Provide the (X, Y) coordinate of the cell's center where the given text is located.  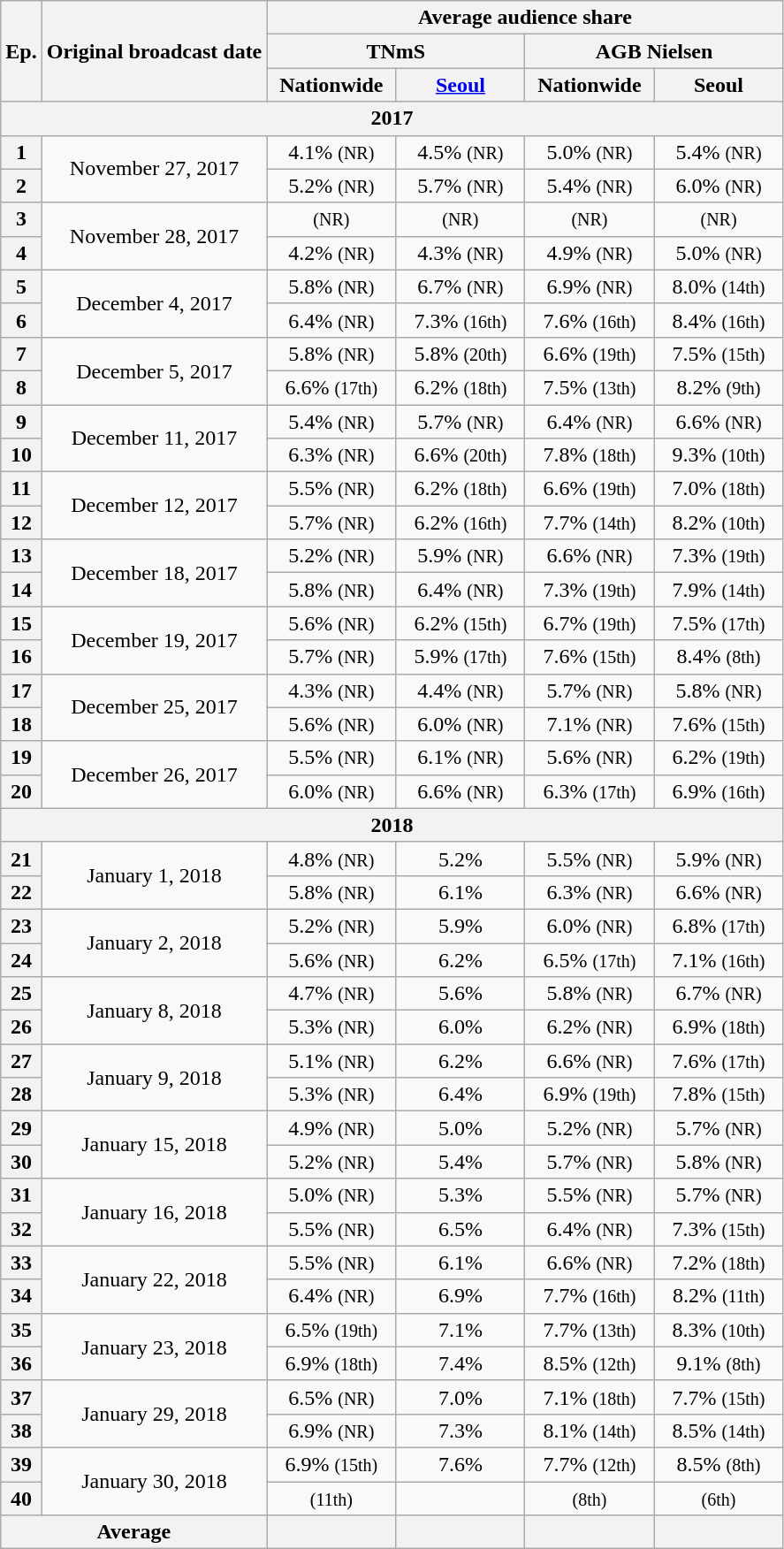
2017 (392, 118)
15 (21, 623)
6.5% (461, 1229)
4.1% (NR) (331, 152)
December 4, 2017 (154, 303)
7.5% (15th) (719, 354)
20 (21, 791)
13 (21, 556)
December 11, 2017 (154, 439)
25 (21, 994)
33 (21, 1263)
January 29, 2018 (154, 1414)
14 (21, 590)
January 30, 2018 (154, 1481)
November 27, 2017 (154, 169)
7.6% (17th) (719, 1061)
6.5% (NR) (331, 1397)
16 (21, 657)
6.2% (NR) (590, 1027)
4.2% (NR) (331, 253)
November 28, 2017 (154, 236)
6.5% (17th) (590, 959)
6.8% (17th) (719, 926)
8.1% (14th) (590, 1431)
17 (21, 691)
1 (21, 152)
7.7% (15th) (719, 1397)
6.9% (15th) (331, 1464)
(11th) (331, 1499)
7.7% (14th) (590, 523)
7.7% (13th) (590, 1330)
December 12, 2017 (154, 506)
7.8% (18th) (590, 455)
7.7% (12th) (590, 1464)
7.6% (16th) (590, 320)
7.8% (15th) (719, 1095)
December 19, 2017 (154, 640)
9.3% (10th) (719, 455)
8 (21, 387)
8.5% (14th) (719, 1431)
December 18, 2017 (154, 573)
December 25, 2017 (154, 707)
6.3% (17th) (590, 791)
6.1% (NR) (461, 758)
5.3% (461, 1195)
8.5% (8th) (719, 1464)
7.5% (17th) (719, 623)
7.0% (461, 1397)
40 (21, 1499)
39 (21, 1464)
7.7% (16th) (590, 1296)
7.5% (13th) (590, 387)
4.8% (NR) (331, 858)
36 (21, 1363)
32 (21, 1229)
9.1% (8th) (719, 1363)
22 (21, 892)
January 15, 2018 (154, 1145)
January 16, 2018 (154, 1212)
28 (21, 1095)
January 1, 2018 (154, 875)
January 2, 2018 (154, 942)
December 5, 2017 (154, 370)
6.7% (19th) (590, 623)
6.2% (19th) (719, 758)
December 26, 2017 (154, 774)
8.5% (12th) (590, 1363)
January 8, 2018 (154, 1011)
4.7% (NR) (331, 994)
29 (21, 1128)
(6th) (719, 1499)
5.0% (461, 1128)
7.2% (18th) (719, 1263)
6.2% (15th) (461, 623)
7.1% (NR) (590, 724)
(8th) (590, 1499)
7.1% (18th) (590, 1397)
January 9, 2018 (154, 1078)
4.5% (NR) (461, 152)
34 (21, 1296)
TNmS (396, 51)
5 (21, 286)
8.0% (14th) (719, 286)
5.2% (461, 858)
7.3% (16th) (461, 320)
8.4% (8th) (719, 657)
6.9% (461, 1296)
23 (21, 926)
11 (21, 489)
5.6% (461, 994)
18 (21, 724)
Ep. (21, 51)
8.4% (16th) (719, 320)
6.9% (16th) (719, 791)
6.4% (461, 1095)
27 (21, 1061)
8.2% (11th) (719, 1296)
8.2% (9th) (719, 387)
35 (21, 1330)
2018 (392, 825)
19 (21, 758)
5.8% (20th) (461, 354)
6.2% (16th) (461, 523)
7 (21, 354)
21 (21, 858)
9 (21, 422)
6 (21, 320)
26 (21, 1027)
7.1% (16th) (719, 959)
8.3% (10th) (719, 1330)
5.4% (461, 1162)
Average audience share (525, 18)
Average (134, 1532)
7.3% (15th) (719, 1229)
24 (21, 959)
6.9% (19th) (590, 1095)
12 (21, 523)
7.3% (461, 1431)
7.0% (18th) (719, 489)
Original broadcast date (154, 51)
5.9% (461, 926)
4.4% (NR) (461, 691)
5.9% (17th) (461, 657)
January 23, 2018 (154, 1347)
8.2% (10th) (719, 523)
January 22, 2018 (154, 1279)
7.1% (461, 1330)
7.9% (14th) (719, 590)
6.5% (19th) (331, 1330)
7.6% (461, 1464)
4 (21, 253)
AGB Nielsen (654, 51)
38 (21, 1431)
10 (21, 455)
7.4% (461, 1363)
5.1% (NR) (331, 1061)
6.6% (17th) (331, 387)
6.0% (461, 1027)
6.6% (20th) (461, 455)
37 (21, 1397)
30 (21, 1162)
2 (21, 186)
31 (21, 1195)
3 (21, 219)
